For the text-containing cell, return its midpoint in [X, Y] coordinate format. 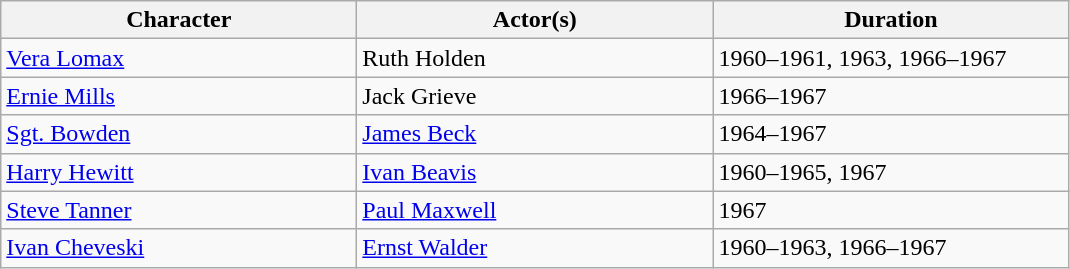
Ivan Beavis [535, 172]
Vera Lomax [179, 58]
1960–1963, 1966–1967 [891, 248]
Ernst Walder [535, 248]
Harry Hewitt [179, 172]
Ruth Holden [535, 58]
1967 [891, 210]
1966–1967 [891, 96]
Ivan Cheveski [179, 248]
Actor(s) [535, 20]
Steve Tanner [179, 210]
James Beck [535, 134]
Paul Maxwell [535, 210]
1960–1965, 1967 [891, 172]
Character [179, 20]
1960–1961, 1963, 1966–1967 [891, 58]
Duration [891, 20]
Ernie Mills [179, 96]
Jack Grieve [535, 96]
1964–1967 [891, 134]
Sgt. Bowden [179, 134]
